Detect which cell encompasses the target text, then output its [X, Y] center coordinate. 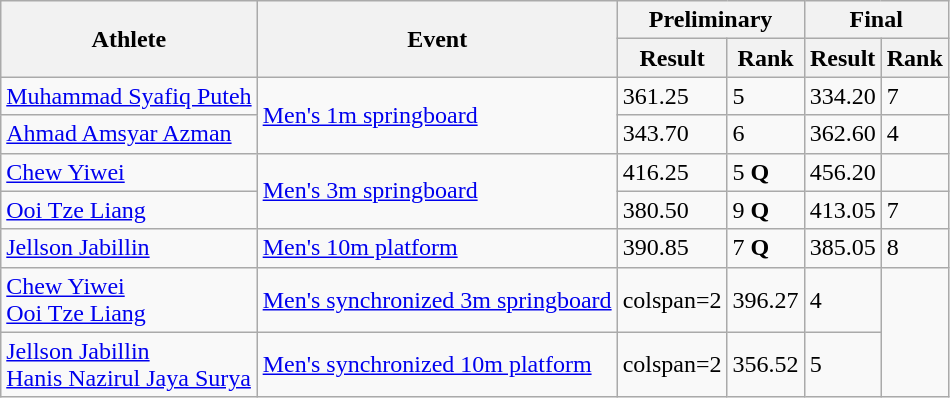
343.70 [672, 134]
361.25 [672, 96]
Jellson JabillinHanis Nazirul Jaya Surya [129, 364]
6 [766, 134]
Athlete [129, 39]
413.05 [842, 210]
Men's synchronized 3m springboard [437, 300]
Chew YiweiOoi Tze Liang [129, 300]
416.25 [672, 172]
Chew Yiwei [129, 172]
356.52 [766, 364]
362.60 [842, 134]
334.20 [842, 96]
Men's 10m platform [437, 248]
Ooi Tze Liang [129, 210]
385.05 [842, 248]
380.50 [672, 210]
Men's 3m springboard [437, 191]
456.20 [842, 172]
Event [437, 39]
Men's synchronized 10m platform [437, 364]
8 [914, 248]
5 Q [766, 172]
9 Q [766, 210]
Men's 1m springboard [437, 115]
390.85 [672, 248]
396.27 [766, 300]
Muhammad Syafiq Puteh [129, 96]
Final [876, 20]
Preliminary [710, 20]
Ahmad Amsyar Azman [129, 134]
7 Q [766, 248]
Jellson Jabillin [129, 248]
